Pinpoint the cell where the given text exists, returning its [x, y] midpoint coordinate. 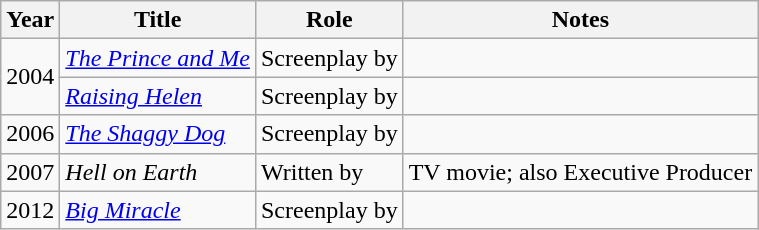
2004 [30, 77]
The Shaggy Dog [158, 134]
The Prince and Me [158, 58]
Year [30, 20]
Role [329, 20]
Big Miracle [158, 210]
Title [158, 20]
Notes [580, 20]
Hell on Earth [158, 172]
Written by [329, 172]
2012 [30, 210]
2006 [30, 134]
TV movie; also Executive Producer [580, 172]
Raising Helen [158, 96]
2007 [30, 172]
